For the text-containing cell, return its midpoint in (x, y) coordinate format. 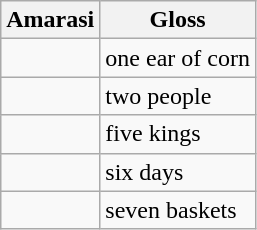
Amarasi (50, 20)
Gloss (178, 20)
six days (178, 172)
one ear of corn (178, 58)
five kings (178, 134)
two people (178, 96)
seven baskets (178, 210)
